Extract the [X, Y] coordinate from the center of the cell holding the provided text.  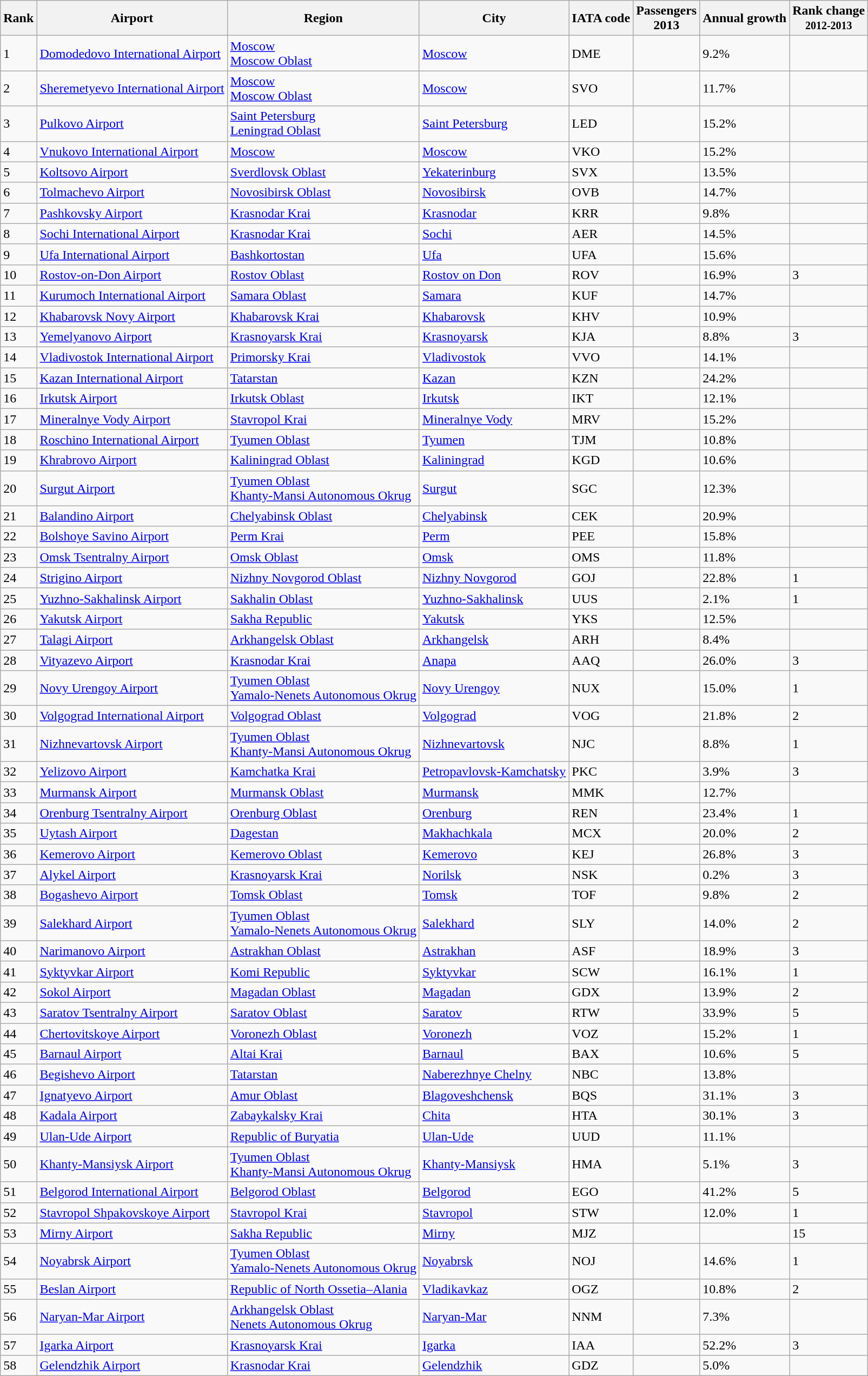
45 [18, 1054]
Tyumen [494, 440]
46 [18, 1075]
Begishevo Airport [132, 1075]
Noyabrsk [494, 1261]
Igarka Airport [132, 1345]
20 [18, 488]
RTW [601, 1013]
28 [18, 660]
17 [18, 419]
12.3% [745, 488]
0.2% [745, 875]
Narimanovo Airport [132, 951]
23 [18, 557]
Astrakhan Oblast [323, 951]
21.8% [745, 716]
Vnukovo International Airport [132, 151]
24 [18, 578]
Surgut [494, 488]
35 [18, 833]
Kazan International Airport [132, 378]
BQS [601, 1095]
GDX [601, 992]
41.2% [745, 1192]
Nizhnevartovsk Airport [132, 744]
10.9% [745, 316]
PEE [601, 537]
14.1% [745, 358]
NNM [601, 1317]
57 [18, 1345]
Murmansk [494, 792]
31.1% [745, 1095]
Rostov-on-Don Airport [132, 275]
Bogashevo Airport [132, 895]
Rank change 2012-2013 [829, 18]
24.2% [745, 378]
Volgograd [494, 716]
DME [601, 53]
56 [18, 1317]
Orenburg [494, 813]
Orenburg Oblast [323, 813]
15.8% [745, 537]
MMK [601, 792]
15.0% [745, 688]
13.9% [745, 992]
15.6% [745, 254]
Igarka [494, 1345]
11.1% [745, 1136]
Yuzhno-Sakhalinsk Airport [132, 598]
58 [18, 1365]
13 [18, 337]
HMA [601, 1164]
12.5% [745, 619]
Barnaul [494, 1054]
Strigino Airport [132, 578]
IKT [601, 399]
38 [18, 895]
Passengers2013 [666, 18]
41 [18, 971]
PKC [601, 772]
Perm [494, 537]
OMS [601, 557]
16.1% [745, 971]
31 [18, 744]
Yemelyanovo Airport [132, 337]
Kazan [494, 378]
Balandino Airport [132, 516]
Saint PetersburgLeningrad Oblast [323, 123]
20.0% [745, 833]
53 [18, 1233]
Pashkovsky Airport [132, 213]
2.1% [745, 598]
Barnaul Airport [132, 1054]
Murmansk Oblast [323, 792]
Kemerovo Oblast [323, 854]
27 [18, 639]
13.8% [745, 1075]
37 [18, 875]
5.0% [745, 1365]
Surgut Airport [132, 488]
9 [18, 254]
11.7% [745, 89]
Domodedovo International Airport [132, 53]
UFA [601, 254]
Novosibirsk Oblast [323, 193]
Nizhny Novgorod Oblast [323, 578]
Novosibirsk [494, 193]
GOJ [601, 578]
Dagestan [323, 833]
Vladivostok International Airport [132, 358]
Voronezh [494, 1034]
34 [18, 813]
ASF [601, 951]
10 [18, 275]
Irkutsk Oblast [323, 399]
Salekhard [494, 923]
Syktyvkar Airport [132, 971]
UUD [601, 1136]
39 [18, 923]
26.8% [745, 854]
5.1% [745, 1164]
36 [18, 854]
Altai Krai [323, 1054]
Sochi International Airport [132, 234]
13.5% [745, 172]
Amur Oblast [323, 1095]
Naberezhnye Chelny [494, 1075]
LED [601, 123]
MRV [601, 419]
Chelyabinsk [494, 516]
Gelendzhik [494, 1365]
OVB [601, 193]
Norilsk [494, 875]
23.4% [745, 813]
Gelendzhik Airport [132, 1365]
32 [18, 772]
29 [18, 688]
44 [18, 1034]
Tomsk Oblast [323, 895]
IAA [601, 1345]
SVX [601, 172]
EGO [601, 1192]
Ulan-Ude [494, 1136]
Perm Krai [323, 537]
Kaliningrad [494, 460]
Sakhalin Oblast [323, 598]
NSK [601, 875]
Nizhnevartovsk [494, 744]
Vladikavkaz [494, 1289]
KJA [601, 337]
Arkhangelsk OblastNenets Autonomous Okrug [323, 1317]
Yelizovo Airport [132, 772]
Bolshoye Savino Airport [132, 537]
IATA code [601, 18]
Chertovitskoye Airport [132, 1034]
MCX [601, 833]
Novy Urengoy Airport [132, 688]
48 [18, 1116]
Volgograd Oblast [323, 716]
Ufa International Airport [132, 254]
Murmansk Airport [132, 792]
Anapa [494, 660]
Khanty-Mansiysk [494, 1164]
Talagi Airport [132, 639]
KGD [601, 460]
NJC [601, 744]
Astrakhan [494, 951]
14.6% [745, 1261]
Omsk [494, 557]
Krasnoyarsk [494, 337]
Makhachkala [494, 833]
Annual growth [745, 18]
52 [18, 1213]
ARH [601, 639]
Blagoveshchensk [494, 1095]
Syktyvkar [494, 971]
Mirny Airport [132, 1233]
33 [18, 792]
14.0% [745, 923]
ROV [601, 275]
KRR [601, 213]
Kaliningrad Oblast [323, 460]
KHV [601, 316]
Mineralnye Vody Airport [132, 419]
REN [601, 813]
Republic of Buryatia [323, 1136]
Kemerovo [494, 854]
Khabarovsk Novy Airport [132, 316]
KZN [601, 378]
Volgograd International Airport [132, 716]
Saratov Oblast [323, 1013]
Kadala Airport [132, 1116]
3.9% [745, 772]
Arkhangelsk Oblast [323, 639]
Ulan-Ude Airport [132, 1136]
Naryan-Mar Airport [132, 1317]
TOF [601, 895]
Yekaterinburg [494, 172]
NOJ [601, 1261]
Vladivostok [494, 358]
Belgorod [494, 1192]
30 [18, 716]
49 [18, 1136]
18.9% [745, 951]
Komi Republic [323, 971]
Rostov on Don [494, 275]
Uytash Airport [132, 833]
TJM [601, 440]
Pulkovo Airport [132, 123]
Petropavlovsk-Kamchatsky [494, 772]
AAQ [601, 660]
KUF [601, 295]
Airport [132, 18]
NBC [601, 1075]
Krasnodar [494, 213]
Tyumen Oblast [323, 440]
Irkutsk Airport [132, 399]
Koltsovo Airport [132, 172]
SGC [601, 488]
21 [18, 516]
VOZ [601, 1034]
43 [18, 1013]
Vityazevo Airport [132, 660]
6 [18, 193]
40 [18, 951]
9.2% [745, 53]
12 [18, 316]
Samara Oblast [323, 295]
Mineralnye Vody [494, 419]
Roschino International Airport [132, 440]
Yakutsk Airport [132, 619]
Saint Petersburg [494, 123]
Kemerovo Airport [132, 854]
Nizhny Novgorod [494, 578]
Yuzhno-Sakhalinsk [494, 598]
42 [18, 992]
UUS [601, 598]
Khanty-Mansiysk Airport [132, 1164]
Khrabrovo Airport [132, 460]
Khabarovsk [494, 316]
22.8% [745, 578]
Saratov Tsentralny Airport [132, 1013]
51 [18, 1192]
25 [18, 598]
26 [18, 619]
Zabaykalsky Krai [323, 1116]
Yakutsk [494, 619]
12.1% [745, 399]
GDZ [601, 1365]
Sverdlovsk Oblast [323, 172]
SCW [601, 971]
Saratov [494, 1013]
Stavropol Shpakovskoye Airport [132, 1213]
Chelyabinsk Oblast [323, 516]
Republic of North Ossetia–Alania [323, 1289]
Mirny [494, 1233]
Naryan-Mar [494, 1317]
Belgorod Oblast [323, 1192]
20.9% [745, 516]
Sheremetyevo International Airport [132, 89]
Sokol Airport [132, 992]
Novy Urengoy [494, 688]
11.8% [745, 557]
4 [18, 151]
STW [601, 1213]
Belgorod International Airport [132, 1192]
City [494, 18]
Salekhard Airport [132, 923]
16 [18, 399]
8 [18, 234]
Tomsk [494, 895]
CEK [601, 516]
Omsk Oblast [323, 557]
47 [18, 1095]
BAX [601, 1054]
Chita [494, 1116]
VOG [601, 716]
14 [18, 358]
18 [18, 440]
Omsk Tsentralny Airport [132, 557]
KEJ [601, 854]
Region [323, 18]
54 [18, 1261]
30.1% [745, 1116]
33.9% [745, 1013]
26.0% [745, 660]
Noyabrsk Airport [132, 1261]
Rostov Oblast [323, 275]
Bashkortostan [323, 254]
14.5% [745, 234]
22 [18, 537]
Arkhangelsk [494, 639]
HTA [601, 1116]
7.3% [745, 1317]
50 [18, 1164]
YKS [601, 619]
Rank [18, 18]
Tolmachevo Airport [132, 193]
55 [18, 1289]
52.2% [745, 1345]
16.9% [745, 275]
VKO [601, 151]
VVO [601, 358]
Magadan [494, 992]
Ignatyevo Airport [132, 1095]
MJZ [601, 1233]
7 [18, 213]
12.7% [745, 792]
Khabarovsk Krai [323, 316]
Alykel Airport [132, 875]
Magadan Oblast [323, 992]
11 [18, 295]
AER [601, 234]
8.4% [745, 639]
Primorsky Krai [323, 358]
Stavropol [494, 1213]
SLY [601, 923]
Beslan Airport [132, 1289]
Voronezh Oblast [323, 1034]
19 [18, 460]
Kurumoch International Airport [132, 295]
Irkutsk [494, 399]
NUX [601, 688]
12.0% [745, 1213]
Ufa [494, 254]
Samara [494, 295]
Orenburg Tsentralny Airport [132, 813]
Kamchatka Krai [323, 772]
Sochi [494, 234]
SVO [601, 89]
OGZ [601, 1289]
